Extract the [x, y] coordinate from the center of the cell holding the provided text.  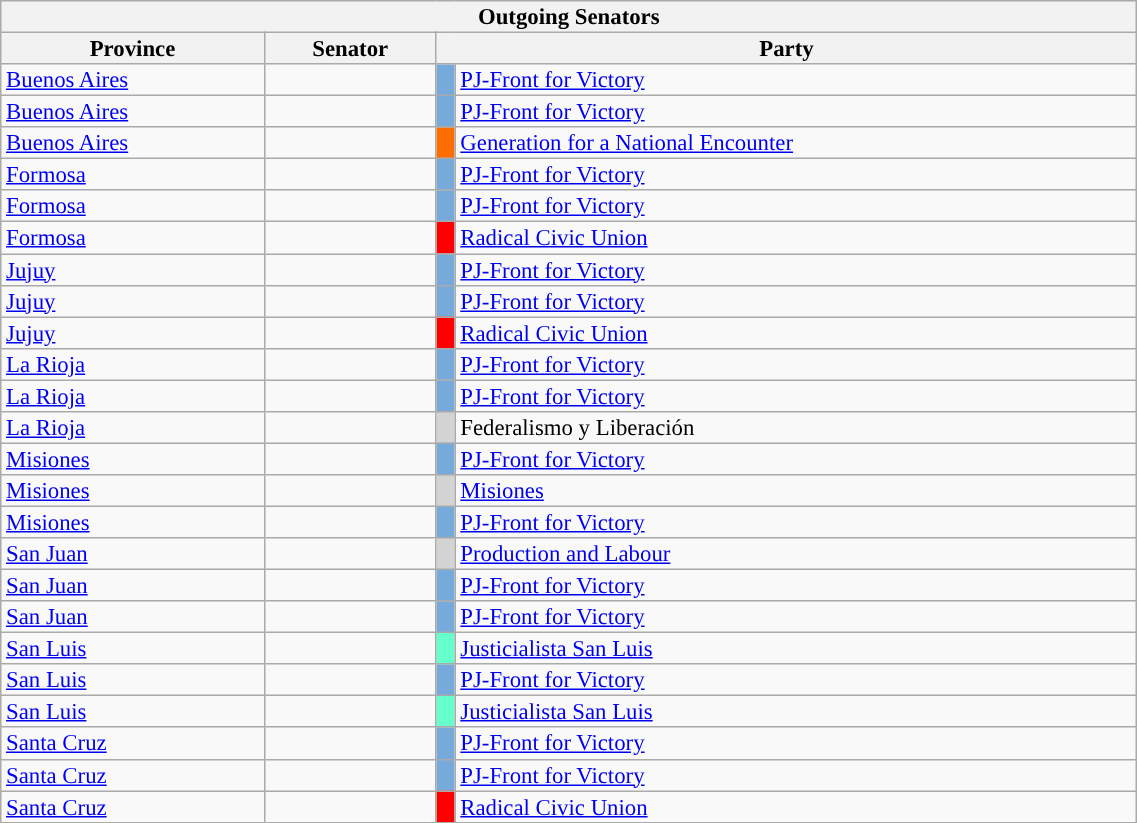
Generation for a National Encounter [796, 143]
Senator [350, 49]
Federalismo y Liberación [796, 428]
Party [786, 49]
Production and Labour [796, 554]
Outgoing Senators [569, 17]
Province [133, 49]
